Capture the cell that displays the provided text and extract its [x, y] central coordinate. 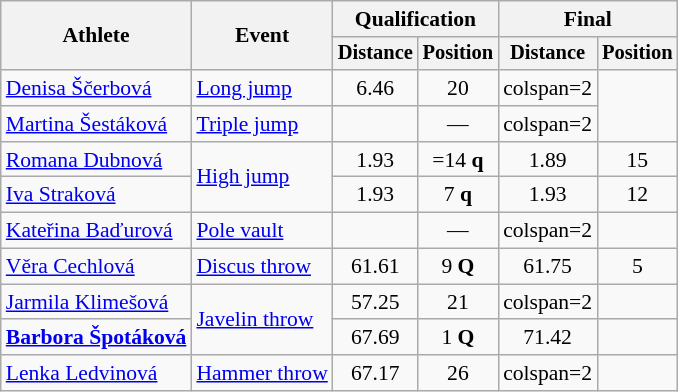
21 [458, 302]
Jarmila Klimešová [96, 302]
Javelin throw [262, 320]
67.69 [376, 338]
6.46 [376, 88]
5 [637, 267]
Martina Šestáková [96, 124]
Iva Straková [96, 195]
57.25 [376, 302]
20 [458, 88]
Pole vault [262, 231]
12 [637, 195]
Final [588, 19]
Barbora Špotáková [96, 338]
Triple jump [262, 124]
26 [458, 373]
Athlete [96, 36]
Denisa Ščerbová [96, 88]
Discus throw [262, 267]
1 Q [458, 338]
9 Q [458, 267]
Long jump [262, 88]
=14 q [458, 160]
67.17 [376, 373]
Qualification [416, 19]
High jump [262, 178]
71.42 [548, 338]
Věra Cechlová [96, 267]
Lenka Ledvinová [96, 373]
7 q [458, 195]
15 [637, 160]
Hammer throw [262, 373]
61.61 [376, 267]
Kateřina Baďurová [96, 231]
Romana Dubnová [96, 160]
1.89 [548, 160]
61.75 [548, 267]
Event [262, 36]
